Identify which cell holds the provided text, then report its (X, Y) central coordinate. 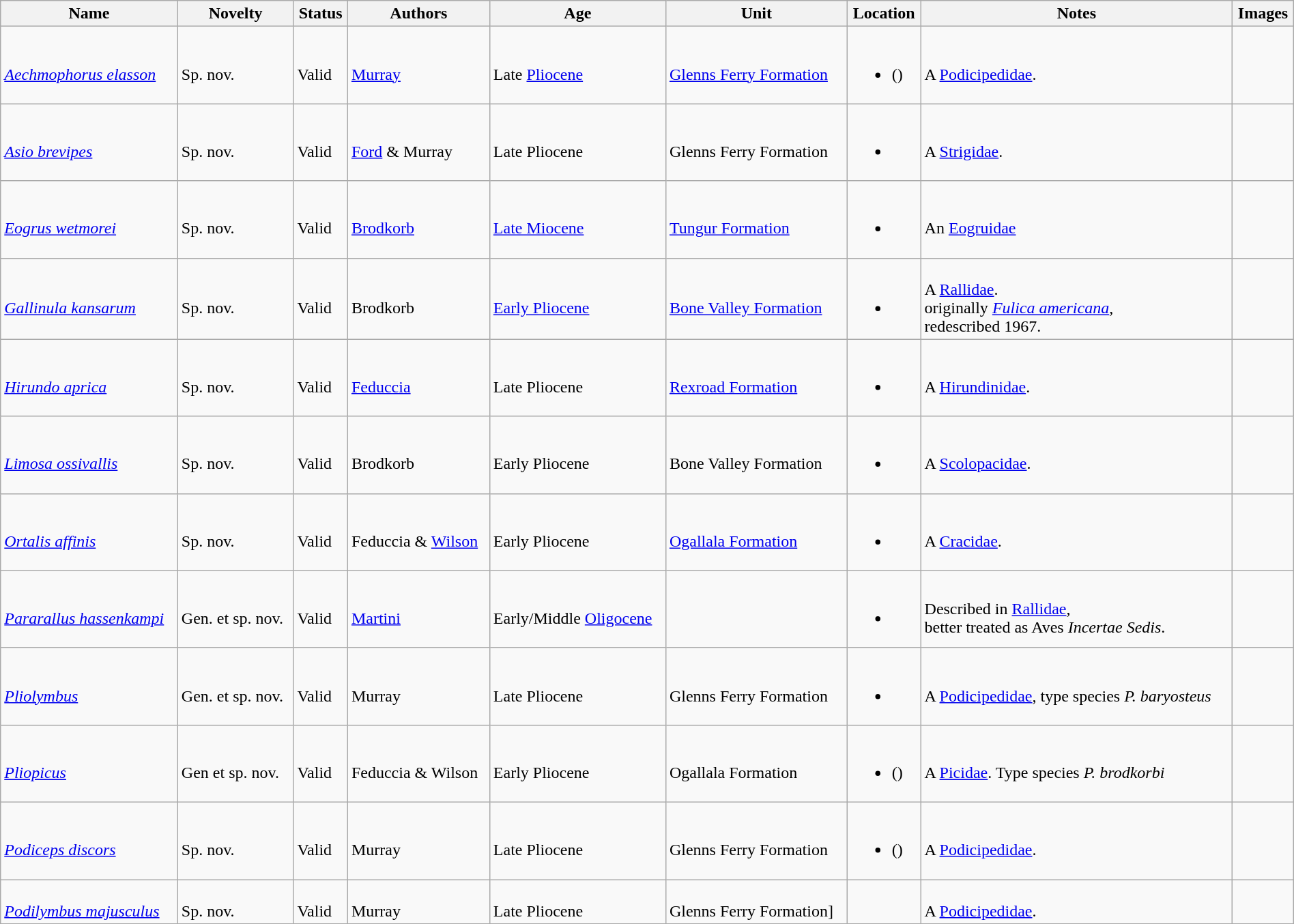
Ford & Murray (418, 142)
Authors (418, 14)
Notes (1077, 14)
Gallinula kansarum (89, 299)
A Rallidae. originally Fulica americana, redescribed 1967. (1077, 299)
Eogrus wetmorei (89, 220)
A Strigidae. (1077, 142)
Name (89, 14)
Podiceps discors (89, 841)
Pararallus hassenkampi (89, 609)
Status (321, 14)
Location (884, 14)
Pliolymbus (89, 687)
Asio brevipes (89, 142)
Gen et sp. nov. (235, 763)
Described in Rallidae, better treated as Aves Incertae Sedis. (1077, 609)
Late Miocene (577, 220)
Aechmophorus elasson (89, 66)
Unit (756, 14)
Ortalis affinis (89, 532)
Martini (418, 609)
Novelty (235, 14)
Glenns Ferry Formation] (756, 901)
A Podicipedidae, type species P. baryosteus (1077, 687)
Images (1263, 14)
Tungur Formation (756, 220)
Feduccia (418, 378)
Age (577, 14)
A Picidae. Type species P. brodkorbi (1077, 763)
Rexroad Formation (756, 378)
A Hirundinidae. (1077, 378)
Podilymbus majusculus (89, 901)
A Cracidae. (1077, 532)
A Scolopacidae. (1077, 454)
Pliopicus (89, 763)
An Eogruidae (1077, 220)
Early/Middle Oligocene (577, 609)
Limosa ossivallis (89, 454)
Hirundo aprica (89, 378)
